Provide the [x, y] coordinate of the cell's center where the given text is located.  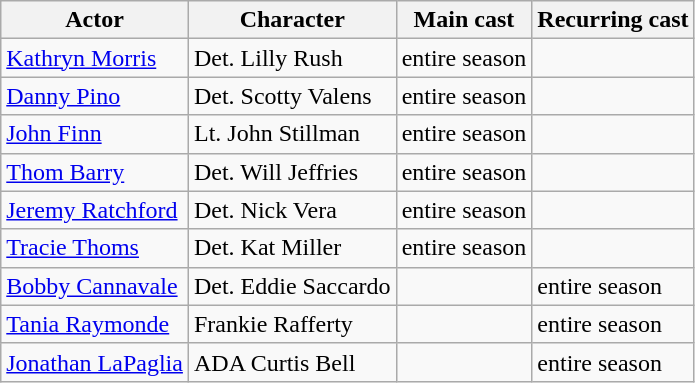
Recurring cast [613, 20]
Jeremy Ratchford [95, 210]
Danny Pino [95, 96]
Lt. John Stillman [292, 134]
Det. Lilly Rush [292, 58]
Kathryn Morris [95, 58]
Frankie Rafferty [292, 324]
ADA Curtis Bell [292, 362]
Det. Kat Miller [292, 248]
Det. Scotty Valens [292, 96]
Tracie Thoms [95, 248]
Det. Will Jeffries [292, 172]
Actor [95, 20]
Det. Eddie Saccardo [292, 286]
Main cast [464, 20]
John Finn [95, 134]
Jonathan LaPaglia [95, 362]
Thom Barry [95, 172]
Bobby Cannavale [95, 286]
Tania Raymonde [95, 324]
Det. Nick Vera [292, 210]
Character [292, 20]
